From the cell containing the given text, extract its center point as (X, Y) coordinate. 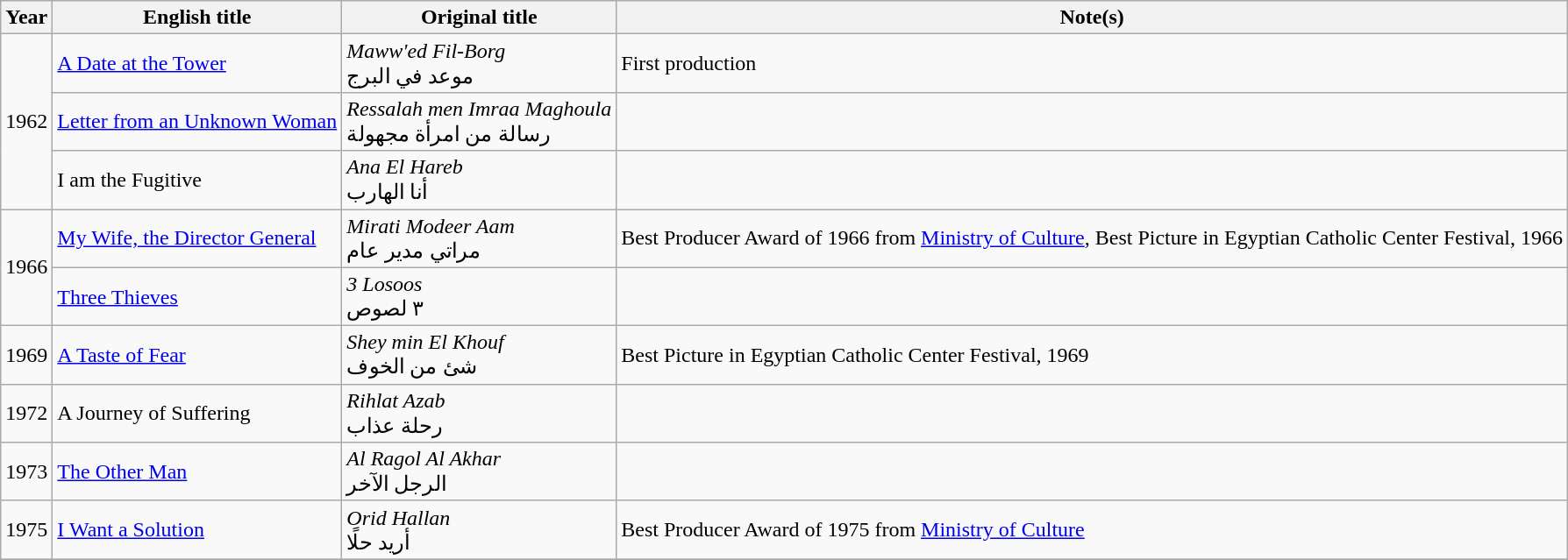
My Wife, the Director General (197, 238)
Letter from an Unknown Woman (197, 121)
Rihlat Azabرحلة عذاب (479, 414)
1975 (26, 529)
The Other Man (197, 471)
1969 (26, 356)
1972 (26, 414)
Best Producer Award of 1966 from Ministry of Culture, Best Picture in Egyptian Catholic Center Festival, 1966 (1093, 238)
1973 (26, 471)
Best Producer Award of 1975 from Ministry of Culture (1093, 529)
A Date at the Tower (197, 63)
Al Ragol Al Akharالرجل الآخر (479, 471)
Maww'ed Fil-Borgموعد في البرج (479, 63)
Ana El Harebأنا الهارب (479, 181)
I Want a Solution (197, 529)
I am the Fugitive (197, 181)
Mirati Modeer Aamمراتي مدير عام (479, 238)
First production (1093, 63)
Shey min El Khoufشئ من الخوف (479, 356)
3 Losoos٣ لصوص (479, 296)
A Journey of Suffering (197, 414)
Orid Hallanأريد حلًا (479, 529)
Year (26, 18)
Three Thieves (197, 296)
Original title (479, 18)
1966 (26, 266)
1962 (26, 122)
Note(s) (1093, 18)
Best Picture in Egyptian Catholic Center Festival, 1969 (1093, 356)
A Taste of Fear (197, 356)
Ressalah men Imraa Maghoulaرسالة من امرأة مجهولة (479, 121)
English title (197, 18)
